Search for the cell housing the specified text and yield its [X, Y] center coordinate. 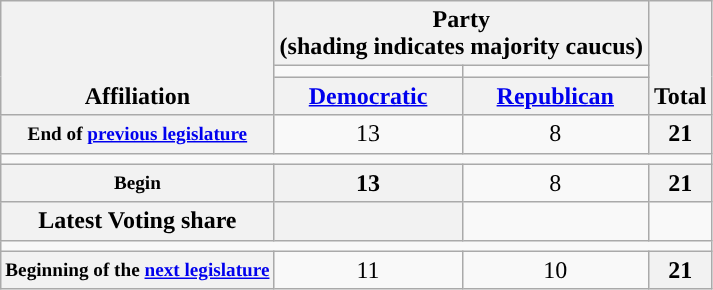
End of previous legislature [138, 134]
Total [680, 58]
Democratic [368, 96]
10 [555, 270]
Party(shading indicates majority caucus) [461, 34]
Latest Voting share [138, 221]
11 [368, 270]
Affiliation [138, 58]
Beginning of the next legislature [138, 270]
Republican [555, 96]
Begin [138, 183]
